Output the (X, Y) coordinate of the center of the cell containing the given text.  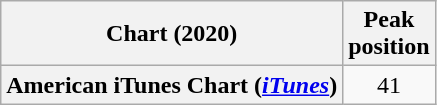
41 (389, 85)
Chart (2020) (172, 34)
Peak position (389, 34)
American iTunes Chart (iTunes) (172, 85)
